Output the (X, Y) coordinate of the center of the cell containing the given text.  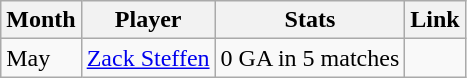
Month (41, 20)
Stats (310, 20)
Player (148, 20)
Link (435, 20)
Zack Steffen (148, 58)
0 GA in 5 matches (310, 58)
May (41, 58)
